From the cell containing the given text, extract its center point as (X, Y) coordinate. 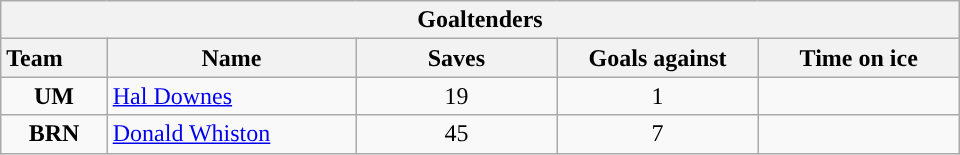
BRN (54, 134)
Name (232, 58)
1 (658, 96)
Goals against (658, 58)
19 (456, 96)
Team (54, 58)
Goaltenders (480, 20)
7 (658, 134)
Time on ice (858, 58)
Donald Whiston (232, 134)
Hal Downes (232, 96)
UM (54, 96)
45 (456, 134)
Saves (456, 58)
